Capture the cell that displays the provided text and extract its [X, Y] central coordinate. 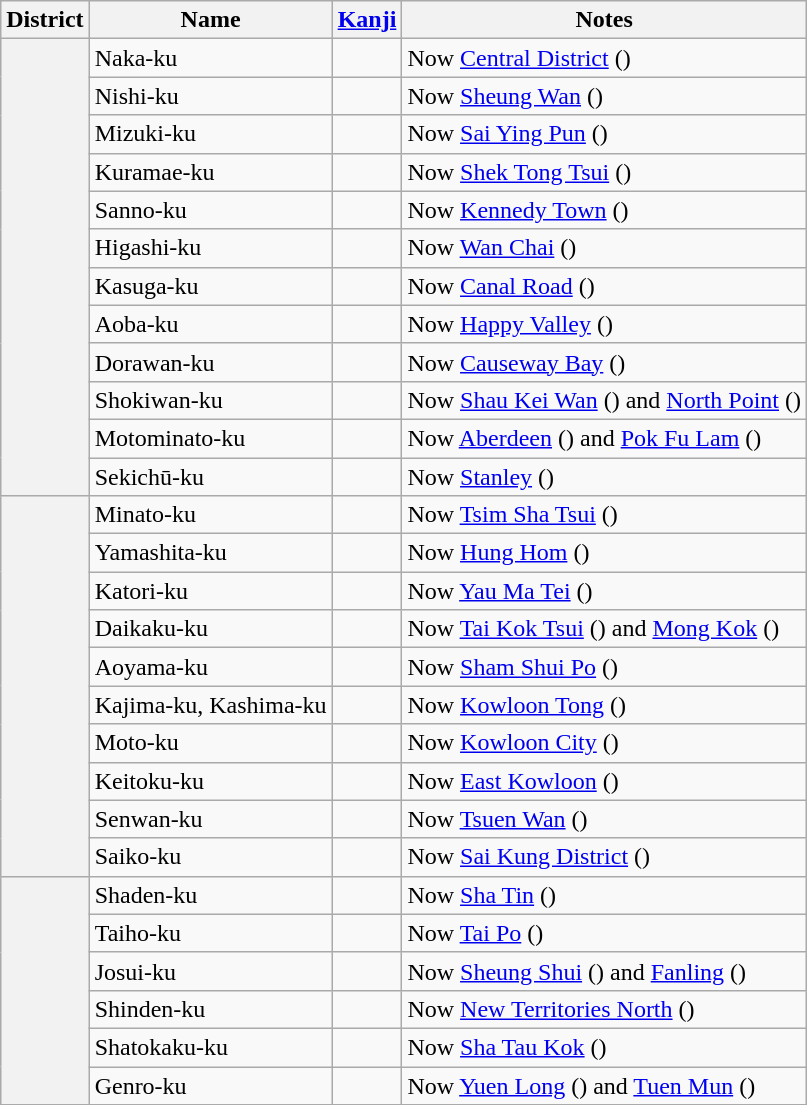
Aoba-ku [210, 324]
Minato-ku [210, 515]
Now Central District () [604, 58]
Aoyama-ku [210, 667]
Kuramae-ku [210, 172]
Now Sha Tau Kok () [604, 1047]
Now East Kowloon () [604, 781]
Name [210, 20]
Shinden-ku [210, 1009]
Now Yuen Long () and Tuen Mun () [604, 1085]
Naka-ku [210, 58]
Now Aberdeen () and Pok Fu Lam () [604, 438]
Now Sheung Shui () and Fanling () [604, 971]
Now Kennedy Town () [604, 210]
Now Canal Road () [604, 286]
Now Sheung Wan () [604, 96]
Nishi-ku [210, 96]
District [45, 20]
Motominato-ku [210, 438]
Shaden-ku [210, 895]
Shokiwan-ku [210, 400]
Sekichū-ku [210, 477]
Now Shau Kei Wan () and North Point () [604, 400]
Genro-ku [210, 1085]
Now Tsuen Wan () [604, 819]
Higashi-ku [210, 248]
Now Sha Tin () [604, 895]
Katori-ku [210, 591]
Now Yau Ma Tei () [604, 591]
Now Sai Ying Pun () [604, 134]
Kasuga-ku [210, 286]
Now Tai Kok Tsui () and Mong Kok () [604, 629]
Now Shek Tong Tsui () [604, 172]
Daikaku-ku [210, 629]
Keitoku-ku [210, 781]
Moto-ku [210, 743]
Now Sai Kung District () [604, 857]
Kajima-ku, Kashima-ku [210, 705]
Now Tai Po () [604, 933]
Now Stanley () [604, 477]
Notes [604, 20]
Now Hung Hom () [604, 553]
Josui-ku [210, 971]
Now Wan Chai () [604, 248]
Now Happy Valley () [604, 324]
Mizuki-ku [210, 134]
Shatokaku-ku [210, 1047]
Yamashita-ku [210, 553]
Taiho-ku [210, 933]
Sanno-ku [210, 210]
Now Kowloon Tong () [604, 705]
Now Tsim Sha Tsui () [604, 515]
Now New Territories North () [604, 1009]
Kanji [367, 20]
Senwan-ku [210, 819]
Dorawan-ku [210, 362]
Now Causeway Bay () [604, 362]
Saiko-ku [210, 857]
Now Sham Shui Po () [604, 667]
Now Kowloon City () [604, 743]
